Search for the cell housing the specified text and yield its (x, y) center coordinate. 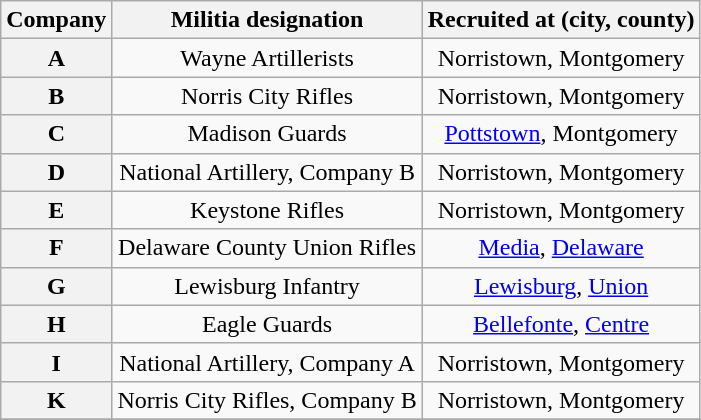
D (56, 172)
Lewisburg Infantry (267, 286)
Delaware County Union Rifles (267, 248)
E (56, 210)
I (56, 362)
G (56, 286)
K (56, 400)
National Artillery, Company B (267, 172)
Recruited at (city, county) (561, 20)
Militia designation (267, 20)
Norris City Rifles (267, 96)
Company (56, 20)
Madison Guards (267, 134)
Eagle Guards (267, 324)
Wayne Artillerists (267, 58)
C (56, 134)
B (56, 96)
F (56, 248)
Pottstown, Montgomery (561, 134)
Lewisburg, Union (561, 286)
H (56, 324)
Media, Delaware (561, 248)
Norris City Rifles, Company B (267, 400)
Keystone Rifles (267, 210)
National Artillery, Company A (267, 362)
Bellefonte, Centre (561, 324)
A (56, 58)
